Return the [X, Y] coordinate for the center point of the cell that contains the specified text.  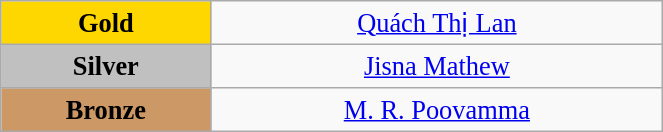
M. R. Poovamma [437, 109]
Quách Thị Lan [437, 22]
Jisna Mathew [437, 66]
Gold [106, 22]
Silver [106, 66]
Bronze [106, 109]
